Return the (X, Y) coordinate for the center point of the cell that contains the specified text.  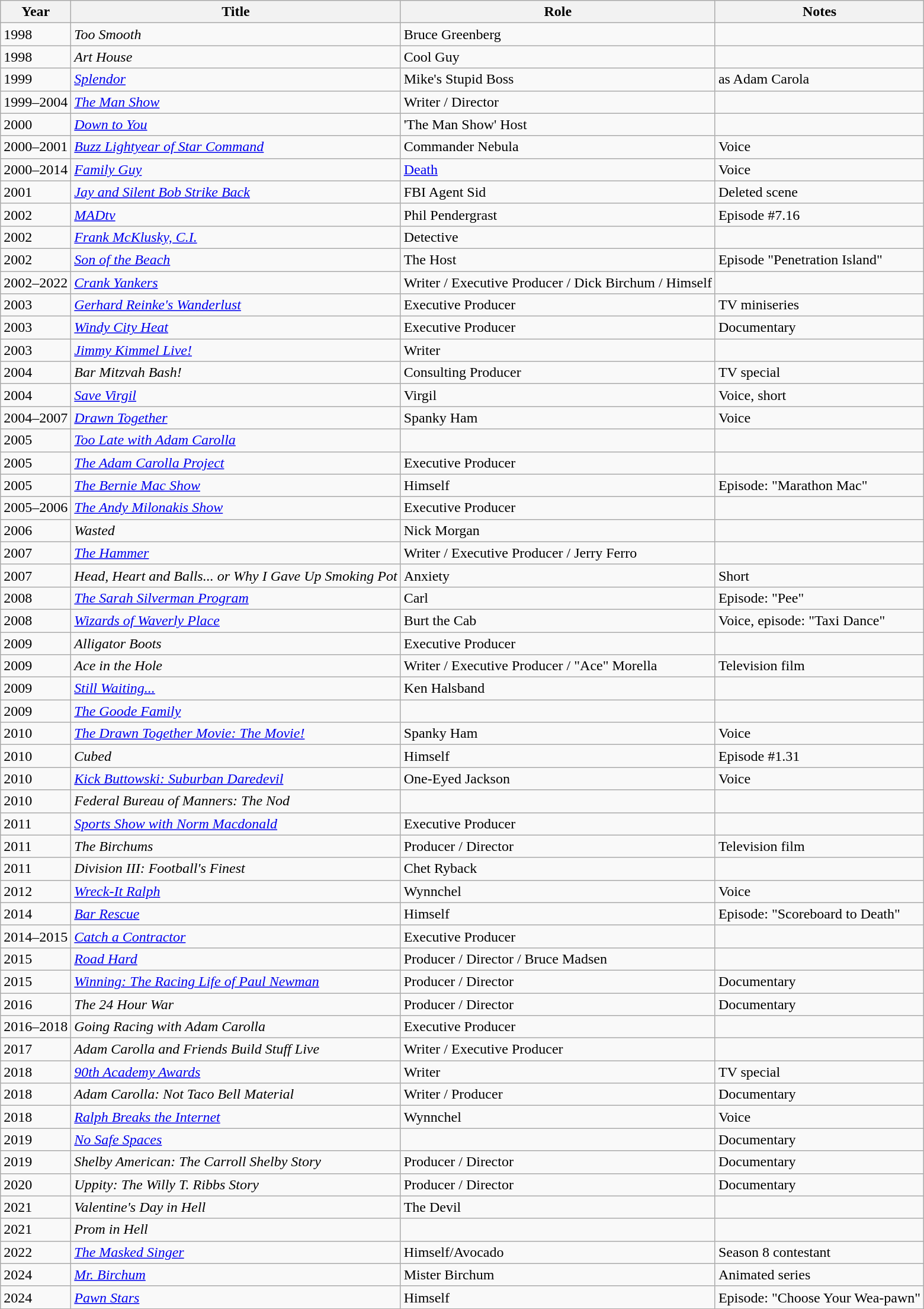
2020 (36, 1185)
2006 (36, 530)
Wizards of Waverly Place (236, 620)
Son of the Beach (236, 260)
2005–2006 (36, 508)
Carl (558, 598)
Head, Heart and Balls... or Why I Gave Up Smoking Pot (236, 575)
Drawn Together (236, 418)
FBI Agent Sid (558, 192)
Jimmy Kimmel Live! (236, 350)
Ken Halsband (558, 689)
Commander Nebula (558, 147)
Shelby American: The Carroll Shelby Story (236, 1162)
Himself/Avocado (558, 1252)
Episode #1.31 (819, 756)
The Devil (558, 1207)
Notes (819, 12)
Wasted (236, 530)
1999–2004 (36, 102)
The Hammer (236, 553)
2016 (36, 1004)
The Host (558, 260)
The Goode Family (236, 711)
Division III: Football's Finest (236, 869)
2000–2014 (36, 169)
Save Virgil (236, 395)
Ralph Breaks the Internet (236, 1117)
Animated series (819, 1275)
2014 (36, 914)
The Masked Singer (236, 1252)
Title (236, 12)
Producer / Director / Bruce Madsen (558, 959)
Jay and Silent Bob Strike Back (236, 192)
Sports Show with Norm Macdonald (236, 824)
Nick Morgan (558, 530)
The Andy Milonakis Show (236, 508)
Federal Bureau of Manners: The Nod (236, 801)
Valentine's Day in Hell (236, 1207)
Writer / Executive Producer (558, 1049)
Windy City Heat (236, 328)
Episode: "Marathon Mac" (819, 485)
Winning: The Racing Life of Paul Newman (236, 981)
2022 (36, 1252)
Bar Rescue (236, 914)
Role (558, 12)
Writer / Executive Producer / "Ace" Morella (558, 666)
2002–2022 (36, 283)
Bruce Greenberg (558, 34)
Pawn Stars (236, 1297)
Alligator Boots (236, 643)
Deleted scene (819, 192)
Short (819, 575)
MADtv (236, 215)
The Bernie Mac Show (236, 485)
Anxiety (558, 575)
Writer / Director (558, 102)
2000 (36, 124)
Still Waiting... (236, 689)
The 24 Hour War (236, 1004)
Episode: "Scoreboard to Death" (819, 914)
Family Guy (236, 169)
Episode: "Choose Your Wea-pawn" (819, 1297)
Road Hard (236, 959)
Episode #7.16 (819, 215)
90th Academy Awards (236, 1072)
Adam Carolla: Not Taco Bell Material (236, 1094)
Mr. Birchum (236, 1275)
as Adam Carola (819, 79)
Down to You (236, 124)
Episode "Penetration Island" (819, 260)
Writer / Producer (558, 1094)
The Birchums (236, 846)
Voice, short (819, 395)
Going Racing with Adam Carolla (236, 1027)
Death (558, 169)
'The Man Show' Host (558, 124)
Buzz Lightyear of Star Command (236, 147)
Consulting Producer (558, 373)
One-Eyed Jackson (558, 779)
Writer / Executive Producer / Jerry Ferro (558, 553)
Catch a Contractor (236, 936)
No Safe Spaces (236, 1140)
2017 (36, 1049)
2016–2018 (36, 1027)
2000–2001 (36, 147)
The Man Show (236, 102)
Year (36, 12)
The Adam Carolla Project (236, 463)
Mike's Stupid Boss (558, 79)
2004–2007 (36, 418)
Art House (236, 57)
Cubed (236, 756)
The Sarah Silverman Program (236, 598)
Kick Buttowski: Suburban Daredevil (236, 779)
Adam Carolla and Friends Build Stuff Live (236, 1049)
Chet Ryback (558, 869)
The Drawn Together Movie: The Movie! (236, 734)
Detective (558, 237)
Too Smooth (236, 34)
Voice, episode: "Taxi Dance" (819, 620)
Bar Mitzvah Bash! (236, 373)
Too Late with Adam Carolla (236, 440)
Splendor (236, 79)
Frank McKlusky, C.I. (236, 237)
Burt the Cab (558, 620)
Virgil (558, 395)
Episode: "Pee" (819, 598)
TV miniseries (819, 305)
Writer / Executive Producer / Dick Birchum / Himself (558, 283)
Gerhard Reinke's Wanderlust (236, 305)
1999 (36, 79)
Uppity: The Willy T. Ribbs Story (236, 1185)
Cool Guy (558, 57)
Ace in the Hole (236, 666)
2012 (36, 891)
Mister Birchum (558, 1275)
2001 (36, 192)
Prom in Hell (236, 1230)
Crank Yankers (236, 283)
Phil Pendergrast (558, 215)
Season 8 contestant (819, 1252)
2014–2015 (36, 936)
Wreck-It Ralph (236, 891)
